Scan for the cell matching the given text and deliver its (x, y) coordinate at center. 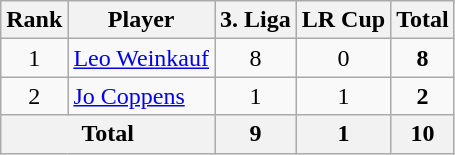
LR Cup (343, 20)
3. Liga (255, 20)
Leo Weinkauf (142, 58)
Rank (34, 20)
10 (423, 134)
9 (255, 134)
Jo Coppens (142, 96)
0 (343, 58)
Player (142, 20)
